Detect which cell encompasses the target text, then output its [X, Y] center coordinate. 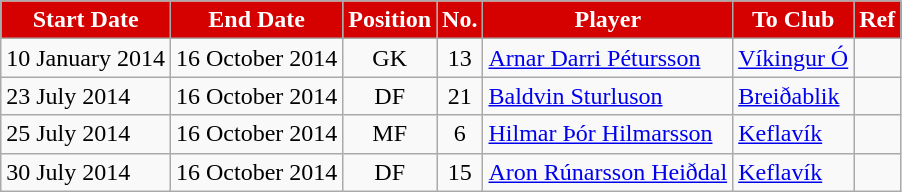
30 July 2014 [86, 172]
Víkingur Ó [794, 58]
To Club [794, 20]
End Date [256, 20]
Aron Rúnarsson Heiðdal [608, 172]
MF [390, 134]
Ref [878, 20]
Baldvin Sturluson [608, 96]
21 [460, 96]
Player [608, 20]
6 [460, 134]
25 July 2014 [86, 134]
13 [460, 58]
Position [390, 20]
10 January 2014 [86, 58]
Start Date [86, 20]
No. [460, 20]
GK [390, 58]
23 July 2014 [86, 96]
Arnar Darri Pétursson [608, 58]
Breiðablik [794, 96]
Hilmar Þór Hilmarsson [608, 134]
15 [460, 172]
